Determine the [x, y] coordinate at the center of the cell enclosing the given text.  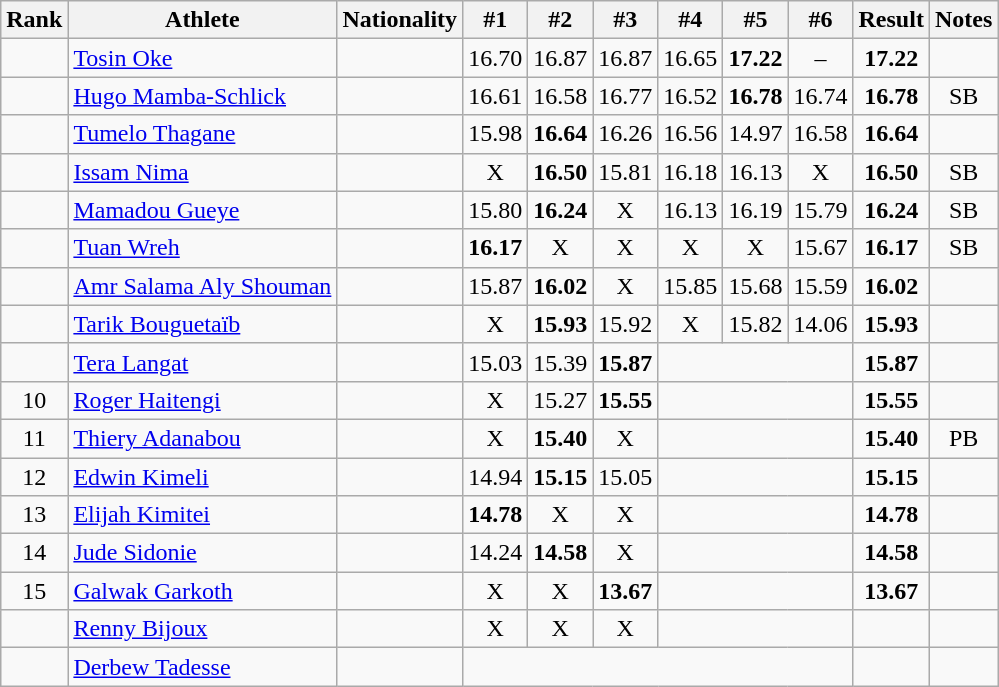
Tarik Bouguetaïb [202, 324]
Thiery Adanabou [202, 438]
#2 [560, 20]
Renny Bijoux [202, 629]
Edwin Kimeli [202, 477]
Tuan Wreh [202, 248]
Tumelo Thagane [202, 134]
14.94 [496, 477]
#3 [626, 20]
Issam Nima [202, 172]
#5 [756, 20]
14.24 [496, 553]
13 [34, 515]
#4 [690, 20]
15.92 [626, 324]
15.05 [626, 477]
15 [34, 591]
Derbew Tadesse [202, 667]
Mamadou Gueye [202, 210]
15.39 [560, 362]
Tera Langat [202, 362]
15.79 [820, 210]
11 [34, 438]
#6 [820, 20]
16.52 [690, 96]
PB [963, 438]
Rank [34, 20]
Roger Haitengi [202, 400]
#1 [496, 20]
15.85 [690, 286]
15.59 [820, 286]
15.81 [626, 172]
Nationality [400, 20]
15.82 [756, 324]
14.97 [756, 134]
16.70 [496, 58]
14.06 [820, 324]
Athlete [202, 20]
Galwak Garkoth [202, 591]
Tosin Oke [202, 58]
15.80 [496, 210]
Notes [963, 20]
Elijah Kimitei [202, 515]
16.56 [690, 134]
16.61 [496, 96]
12 [34, 477]
16.26 [626, 134]
15.68 [756, 286]
15.27 [560, 400]
Result [891, 20]
16.65 [690, 58]
16.77 [626, 96]
Amr Salama Aly Shouman [202, 286]
10 [34, 400]
16.74 [820, 96]
Jude Sidonie [202, 553]
14 [34, 553]
15.67 [820, 248]
15.03 [496, 362]
Hugo Mamba-Schlick [202, 96]
– [820, 58]
16.19 [756, 210]
15.98 [496, 134]
16.18 [690, 172]
